Locate the cell with the specified text and output its [x, y] center coordinate. 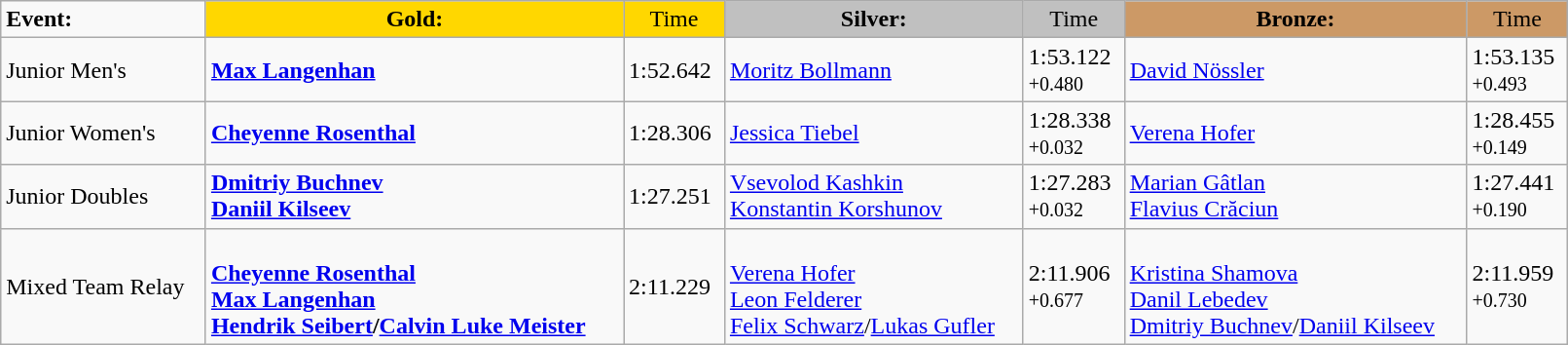
Bronze: [1295, 19]
Marian GâtlanFlavius Crăciun [1295, 197]
1:27.251 [675, 197]
1:28.455+0.149 [1517, 133]
Max Langenhan [415, 70]
Cheyenne Rosenthal [415, 133]
Junior Doubles [103, 197]
Event: [103, 19]
Verena Hofer [1295, 133]
2:11.906+0.677 [1074, 287]
Jessica Tiebel [874, 133]
1:28.338+0.032 [1074, 133]
2:11.959+0.730 [1517, 287]
Mixed Team Relay [103, 287]
Silver: [874, 19]
1:53.135+0.493 [1517, 70]
1:28.306 [675, 133]
Gold: [415, 19]
Kristina ShamovaDanil LebedevDmitriy Buchnev/Daniil Kilseev [1295, 287]
1:27.283+0.032 [1074, 197]
Verena HoferLeon FeldererFelix Schwarz/Lukas Gufler [874, 287]
Moritz Bollmann [874, 70]
1:27.441 +0.190 [1517, 197]
Dmitriy BuchnevDaniil Kilseev [415, 197]
Vsevolod KashkinKonstantin Korshunov [874, 197]
2:11.229 [675, 287]
Cheyenne RosenthalMax LangenhanHendrik Seibert/Calvin Luke Meister [415, 287]
Junior Men's [103, 70]
1:53.122+0.480 [1074, 70]
Junior Women's [103, 133]
David Nössler [1295, 70]
1:52.642 [675, 70]
